Find where the given text appears and provide that cell's center as [x, y] coordinate. 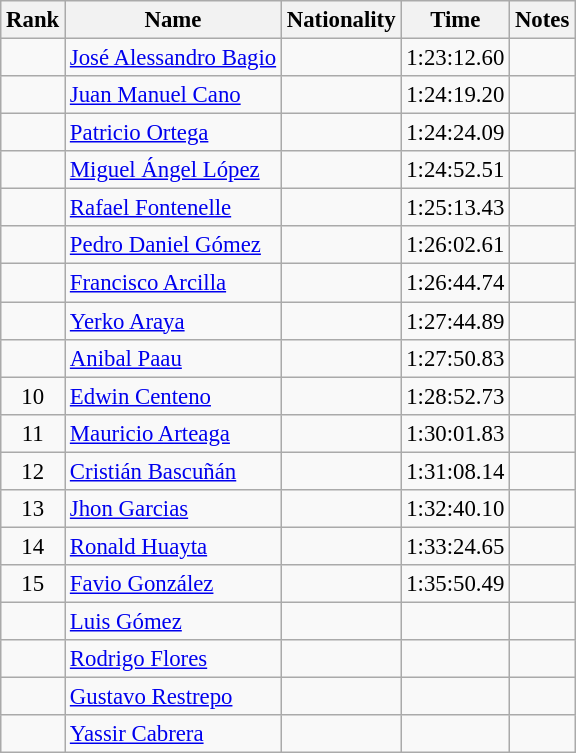
1:27:44.89 [456, 321]
1:27:50.83 [456, 358]
Edwin Centeno [174, 396]
1:24:24.09 [456, 133]
1:28:52.73 [456, 396]
14 [33, 546]
Mauricio Arteaga [174, 433]
Rodrigo Flores [174, 659]
1:31:08.14 [456, 471]
12 [33, 471]
Name [174, 20]
Nationality [340, 20]
1:30:01.83 [456, 433]
Rank [33, 20]
1:35:50.49 [456, 584]
Patricio Ortega [174, 133]
1:23:12.60 [456, 58]
Notes [542, 20]
Ronald Huayta [174, 546]
Anibal Paau [174, 358]
1:33:24.65 [456, 546]
1:25:13.43 [456, 208]
Francisco Arcilla [174, 283]
Cristián Bascuñán [174, 471]
Miguel Ángel López [174, 170]
Yassir Cabrera [174, 734]
Pedro Daniel Gómez [174, 245]
11 [33, 433]
Luis Gómez [174, 621]
Gustavo Restrepo [174, 697]
1:24:52.51 [456, 170]
1:24:19.20 [456, 95]
Juan Manuel Cano [174, 95]
13 [33, 509]
Time [456, 20]
Rafael Fontenelle [174, 208]
1:26:02.61 [456, 245]
1:32:40.10 [456, 509]
Yerko Araya [174, 321]
15 [33, 584]
1:26:44.74 [456, 283]
10 [33, 396]
José Alessandro Bagio [174, 58]
Favio González [174, 584]
Jhon Garcias [174, 509]
